Extract the (x, y) coordinate from the center of the cell holding the provided text.  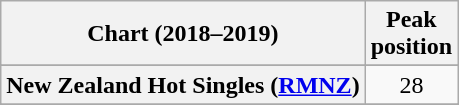
Chart (2018–2019) (183, 34)
New Zealand Hot Singles (RMNZ) (183, 85)
28 (411, 85)
Peakposition (411, 34)
